From the cell containing the given text, extract its center point as [X, Y] coordinate. 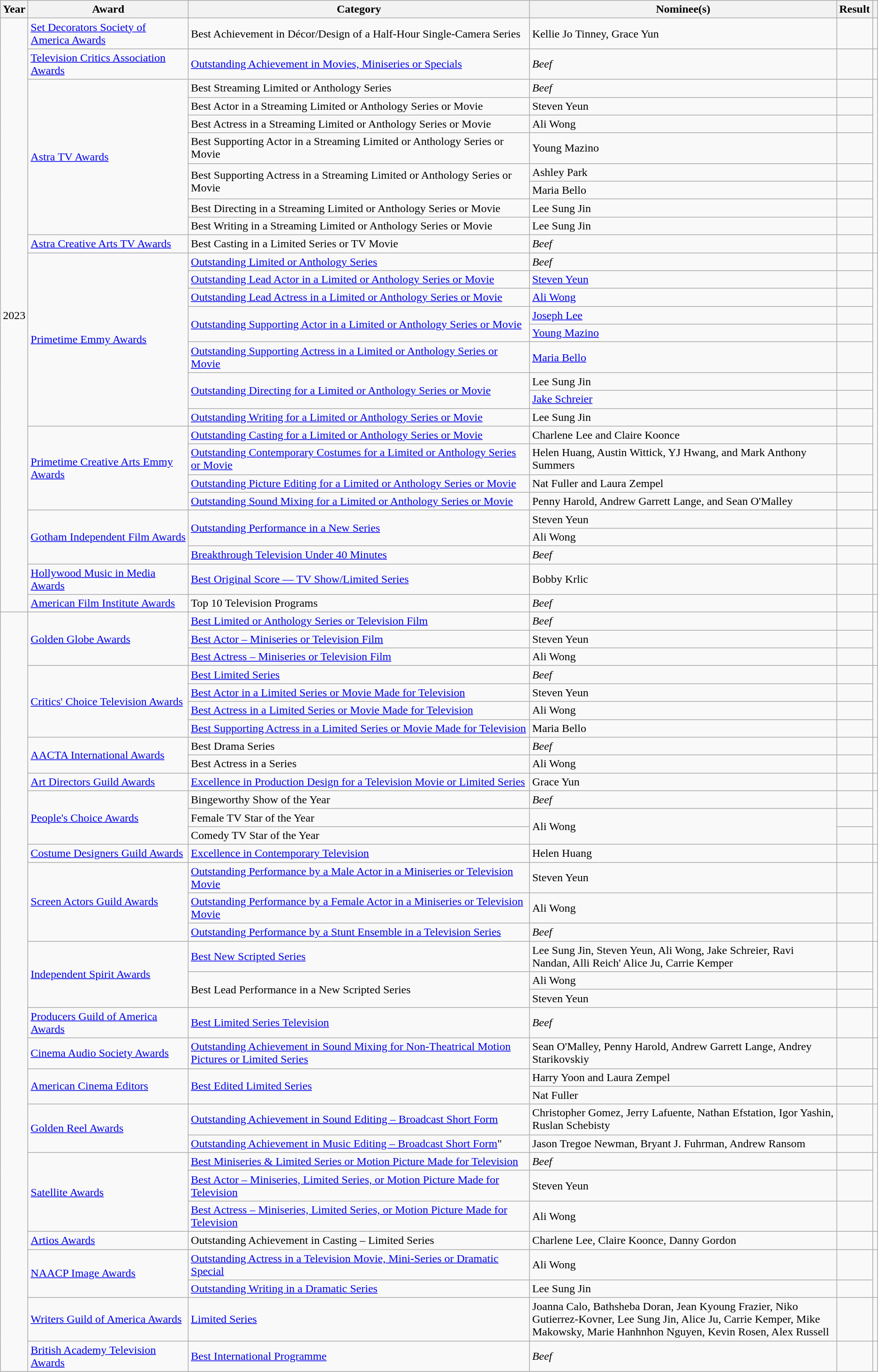
Charlene Lee and Claire Koonce [683, 435]
Outstanding Picture Editing for a Limited or Anthology Series or Movie [359, 483]
Comedy TV Star of the Year [359, 835]
Best Miniseries & Limited Series or Motion Picture Made for Television [359, 1161]
Satellite Awards [108, 1192]
Jake Schreier [683, 399]
Best Achievement in Décor/Design of a Half-Hour Single-Camera Series [359, 34]
Best Original Score — TV Show/Limited Series [359, 579]
Best New Scripted Series [359, 956]
Grace Yun [683, 782]
Harry Yoon and Laura Zempel [683, 1077]
Art Directors Guild Awards [108, 782]
Golden Globe Awards [108, 639]
Best Casting in a Limited Series or TV Movie [359, 244]
NAACP Image Awards [108, 1273]
Best Supporting Actor in a Streaming Limited or Anthology Series or Movie [359, 148]
Set Decorators Society of America Awards [108, 34]
Christopher Gomez, Jerry Lafuente, Nathan Efstation, Igor Yashin, Ruslan Schebisty [683, 1120]
Best Actor in a Streaming Limited or Anthology Series or Movie [359, 106]
Best Edited Limited Series [359, 1086]
Best Actress in a Limited Series or Movie Made for Television [359, 710]
Year [14, 9]
Outstanding Contemporary Costumes for a Limited or Anthology Series or Movie [359, 459]
Best Drama Series [359, 746]
AACTA International Awards [108, 755]
Helen Huang, Austin Wittick, YJ Hwang, and Mark Anthony Summers [683, 459]
Best Actress – Miniseries or Television Film [359, 657]
Best Lead Performance in a New Scripted Series [359, 990]
2023 [14, 315]
American Film Institute Awards [108, 603]
Best Supporting Actress in a Limited Series or Movie Made for Television [359, 728]
Golden Reel Awards [108, 1128]
Bobby Krlic [683, 579]
Lee Sung Jin, Steven Yeun, Ali Wong, Jake Schreier, Ravi Nandan, Alli Reich' Alice Ju, Carrie Kemper [683, 956]
Outstanding Lead Actor in a Limited or Anthology Series or Movie [359, 280]
Female TV Star of the Year [359, 817]
Best Limited Series Television [359, 1023]
Outstanding Achievement in Music Editing – Broadcast Short Form" [359, 1143]
Best Supporting Actress in a Streaming Limited or Anthology Series or Movie [359, 181]
Primetime Creative Arts Emmy Awards [108, 468]
Writers Guild of America Awards [108, 1319]
Outstanding Performance by a Male Actor in a Miniseries or Television Movie [359, 877]
Outstanding Achievement in Movies, Miniseries or Specials [359, 64]
Excellence in Contemporary Television [359, 853]
Nat Fuller and Laura Zempel [683, 483]
Award [108, 9]
Best Limited Series [359, 675]
Kellie Jo Tinney, Grace Yun [683, 34]
People's Choice Awards [108, 817]
Screen Actors Guild Awards [108, 902]
Outstanding Lead Actress in a Limited or Anthology Series or Movie [359, 297]
Outstanding Limited or Anthology Series [359, 261]
Outstanding Directing for a Limited or Anthology Series or Movie [359, 390]
Top 10 Television Programs [359, 603]
Ashley Park [683, 172]
Cinema Audio Society Awards [108, 1053]
Outstanding Sound Mixing for a Limited or Anthology Series or Movie [359, 501]
Outstanding Achievement in Casting – Limited Series [359, 1240]
Best Writing in a Streaming Limited or Anthology Series or Movie [359, 226]
Excellence in Production Design for a Television Movie or Limited Series [359, 782]
Breakthrough Television Under 40 Minutes [359, 555]
Outstanding Casting for a Limited or Anthology Series or Movie [359, 435]
British Academy Television Awards [108, 1356]
Costume Designers Guild Awards [108, 853]
Nominee(s) [683, 9]
Best Actress – Miniseries, Limited Series, or Motion Picture Made for Television [359, 1216]
Hollywood Music in Media Awards [108, 579]
Best Limited or Anthology Series or Television Film [359, 621]
Result [855, 9]
Helen Huang [683, 853]
Best Streaming Limited or Anthology Series [359, 88]
Jason Tregoe Newman, Bryant J. Fuhrman, Andrew Ransom [683, 1143]
Nat Fuller [683, 1095]
Limited Series [359, 1319]
Astra TV Awards [108, 157]
Sean O'Malley, Penny Harold, Andrew Garrett Lange, Andrey Starikovskiy [683, 1053]
Best Actor – Miniseries or Television Film [359, 639]
Outstanding Performance by a Stunt Ensemble in a Television Series [359, 932]
Best Actress in a Series [359, 764]
Best Actor – Miniseries, Limited Series, or Motion Picture Made for Television [359, 1185]
American Cinema Editors [108, 1086]
Category [359, 9]
Outstanding Performance by a Female Actor in a Miniseries or Television Movie [359, 908]
Penny Harold, Andrew Garrett Lange, and Sean O'Malley [683, 501]
Joseph Lee [683, 315]
Charlene Lee, Claire Koonce, Danny Gordon [683, 1240]
Outstanding Performance in a New Series [359, 528]
Best Actress in a Streaming Limited or Anthology Series or Movie [359, 124]
Outstanding Writing in a Dramatic Series [359, 1289]
Outstanding Actress in a Television Movie, Mini-Series or Dramatic Special [359, 1264]
Bingeworthy Show of the Year [359, 800]
Best International Programme [359, 1356]
Outstanding Supporting Actor in a Limited or Anthology Series or Movie [359, 324]
Best Actor in a Limited Series or Movie Made for Television [359, 693]
Primetime Emmy Awards [108, 339]
Independent Spirit Awards [108, 974]
Outstanding Supporting Actress in a Limited or Anthology Series or Movie [359, 358]
Producers Guild of America Awards [108, 1023]
Outstanding Achievement in Sound Mixing for Non-Theatrical Motion Pictures or Limited Series [359, 1053]
Outstanding Writing for a Limited or Anthology Series or Movie [359, 417]
Artios Awards [108, 1240]
Critics' Choice Television Awards [108, 701]
Astra Creative Arts TV Awards [108, 244]
Best Directing in a Streaming Limited or Anthology Series or Movie [359, 208]
Gotham Independent Film Awards [108, 537]
Television Critics Association Awards [108, 64]
Outstanding Achievement in Sound Editing – Broadcast Short Form [359, 1120]
